For the text-containing cell, return its midpoint in [X, Y] coordinate format. 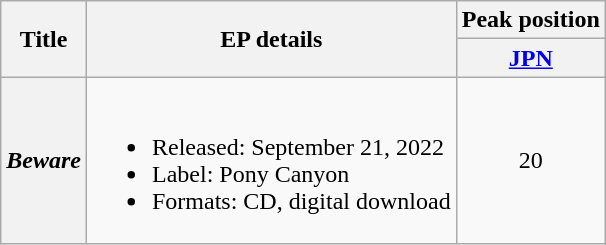
JPN [530, 58]
Beware [44, 160]
EP details [271, 39]
Peak position [530, 20]
Released: September 21, 2022Label: Pony CanyonFormats: CD, digital download [271, 160]
Title [44, 39]
20 [530, 160]
